Identify which cell holds the provided text, then report its [X, Y] central coordinate. 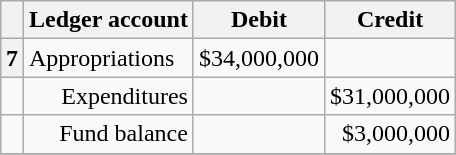
Credit [390, 20]
$31,000,000 [390, 96]
Ledger account [108, 20]
Expenditures [108, 96]
7 [12, 58]
Fund balance [108, 134]
$3,000,000 [390, 134]
$34,000,000 [258, 58]
Appropriations [108, 58]
Debit [258, 20]
